Identify which cell holds the provided text, then report its [X, Y] central coordinate. 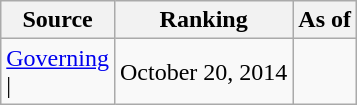
As of [325, 20]
October 20, 2014 [203, 72]
Source [58, 20]
Ranking [203, 20]
Governing| [58, 72]
